Pinpoint the cell where the given text exists, returning its (x, y) midpoint coordinate. 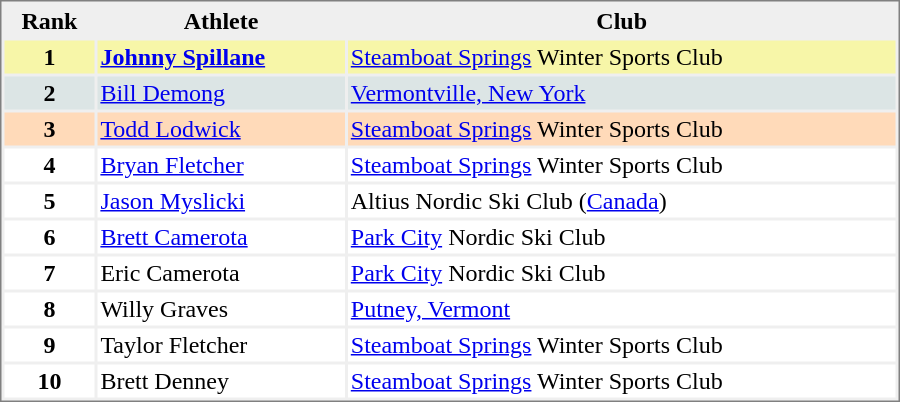
6 (49, 236)
Brett Denney (220, 380)
Athlete (220, 20)
8 (49, 308)
Altius Nordic Ski Club (Canada) (622, 200)
Putney, Vermont (622, 308)
Rank (49, 20)
Club (622, 20)
Johnny Spillane (220, 56)
Taylor Fletcher (220, 344)
3 (49, 128)
Brett Camerota (220, 236)
4 (49, 164)
Vermontville, New York (622, 92)
Bill Demong (220, 92)
Eric Camerota (220, 272)
1 (49, 56)
10 (49, 380)
9 (49, 344)
Todd Lodwick (220, 128)
Jason Myslicki (220, 200)
Willy Graves (220, 308)
7 (49, 272)
2 (49, 92)
Bryan Fletcher (220, 164)
5 (49, 200)
